Locate the cell with the specified text and output its (x, y) center coordinate. 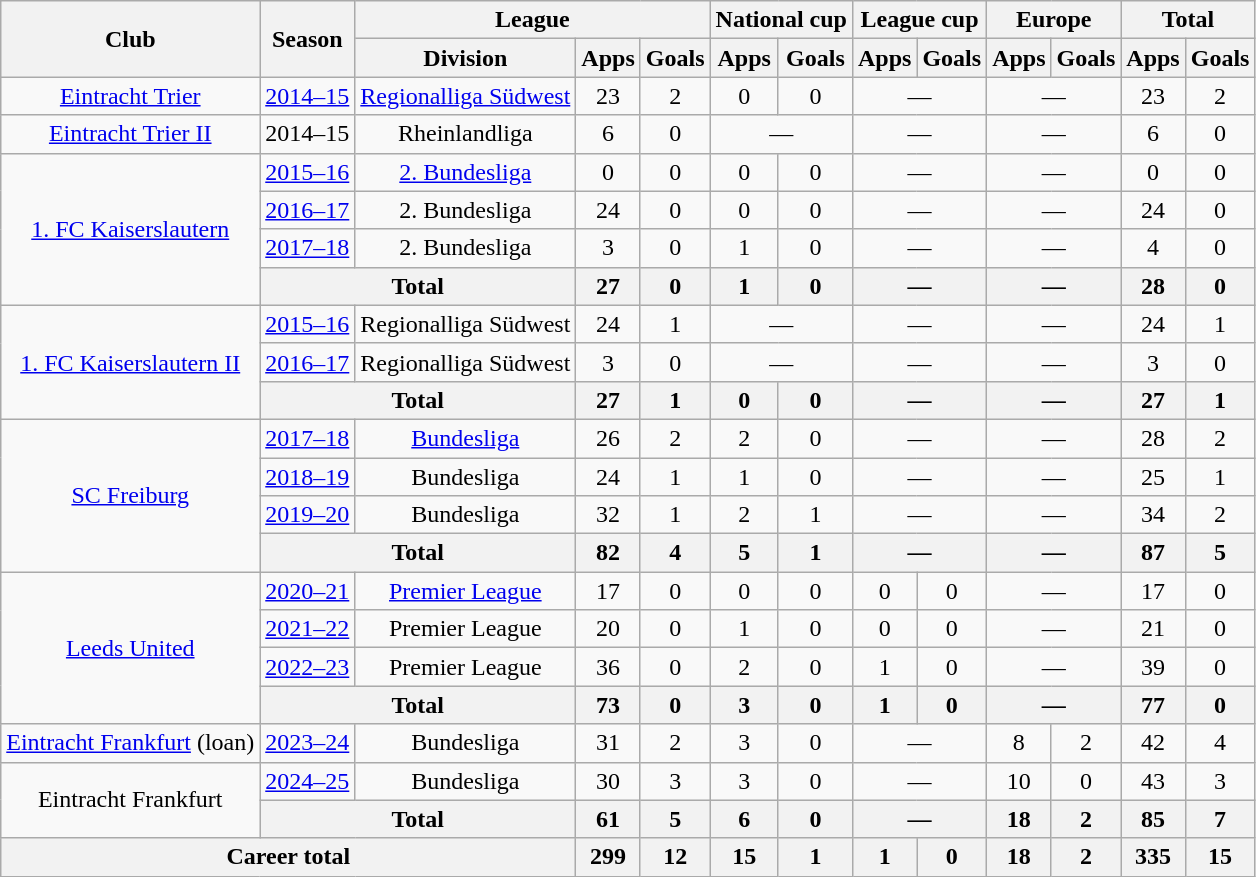
Division (466, 58)
2024–25 (308, 781)
2019–20 (308, 515)
31 (608, 743)
77 (1153, 705)
Eintracht Frankfurt (loan) (130, 743)
12 (675, 857)
2018–19 (308, 477)
1. FC Kaiserslautern II (130, 362)
21 (1153, 629)
Club (130, 39)
8 (1019, 743)
SC Freiburg (130, 495)
1. FC Kaiserslautern (130, 229)
2021–22 (308, 629)
Eintracht Frankfurt (130, 800)
Europe (1054, 20)
299 (608, 857)
73 (608, 705)
Season (308, 39)
43 (1153, 781)
Career total (288, 857)
85 (1153, 819)
61 (608, 819)
2020–21 (308, 591)
2023–24 (308, 743)
335 (1153, 857)
League (532, 20)
39 (1153, 667)
82 (608, 553)
10 (1019, 781)
34 (1153, 515)
National cup (781, 20)
42 (1153, 743)
20 (608, 629)
87 (1153, 553)
Eintracht Trier II (130, 134)
30 (608, 781)
2022–23 (308, 667)
7 (1220, 819)
League cup (919, 20)
25 (1153, 477)
Eintracht Trier (130, 96)
26 (608, 438)
32 (608, 515)
36 (608, 667)
Rheinlandliga (466, 134)
Leeds United (130, 648)
